Extract the [x, y] coordinate from the center of the cell holding the provided text.  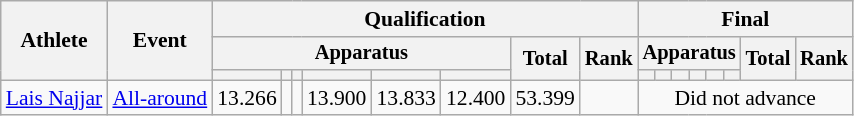
Qualification [424, 19]
12.400 [476, 98]
Did not advance [746, 98]
Athlete [54, 40]
13.833 [406, 98]
Event [160, 40]
13.266 [246, 98]
13.900 [336, 98]
All-around [160, 98]
Lais Najjar [54, 98]
53.399 [544, 98]
Final [746, 19]
